Locate the cell with the specified text and output its (X, Y) center coordinate. 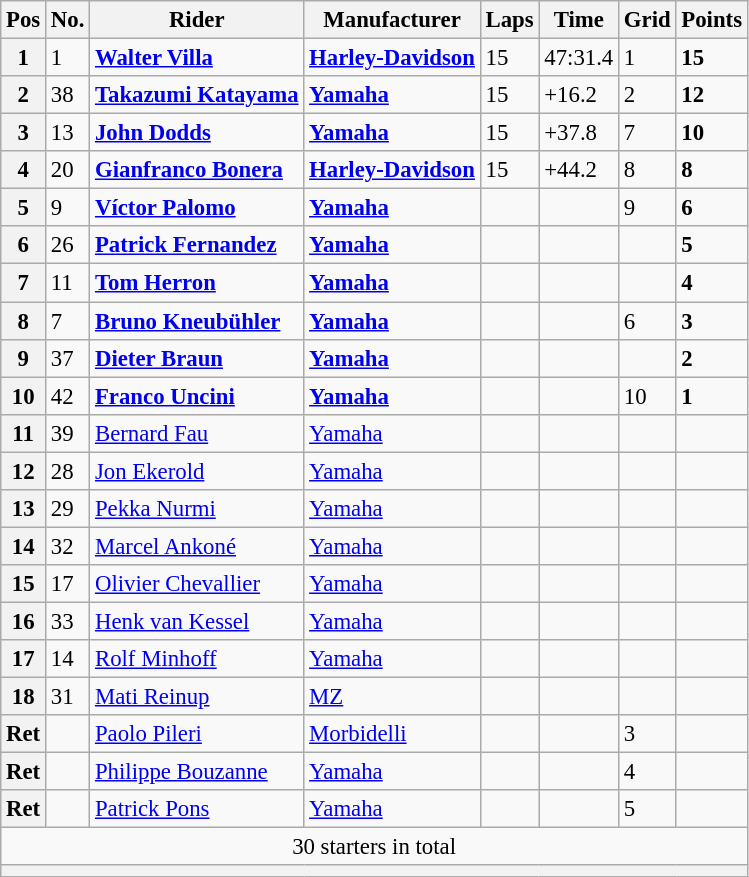
Henk van Kessel (197, 621)
Bruno Kneubühler (197, 321)
Patrick Fernandez (197, 245)
+37.8 (579, 133)
Morbidelli (392, 734)
47:31.4 (579, 58)
Dieter Braun (197, 358)
Philippe Bouzanne (197, 772)
38 (68, 95)
Marcel Ankoné (197, 546)
Time (579, 20)
Manufacturer (392, 20)
Tom Herron (197, 283)
37 (68, 358)
Rider (197, 20)
Takazumi Katayama (197, 95)
Pos (24, 20)
33 (68, 621)
Walter Villa (197, 58)
28 (68, 471)
Olivier Chevallier (197, 584)
16 (24, 621)
30 starters in total (374, 847)
Franco Uncini (197, 396)
Mati Reinup (197, 697)
42 (68, 396)
39 (68, 433)
26 (68, 245)
MZ (392, 697)
Pekka Nurmi (197, 509)
Bernard Fau (197, 433)
John Dodds (197, 133)
Grid (648, 20)
Rolf Minhoff (197, 659)
18 (24, 697)
Gianfranco Bonera (197, 170)
Laps (510, 20)
+44.2 (579, 170)
32 (68, 546)
Víctor Palomo (197, 208)
Points (712, 20)
Patrick Pons (197, 809)
No. (68, 20)
Paolo Pileri (197, 734)
29 (68, 509)
20 (68, 170)
31 (68, 697)
Jon Ekerold (197, 471)
+16.2 (579, 95)
